Find where the given text appears and provide that cell's center as (x, y) coordinate. 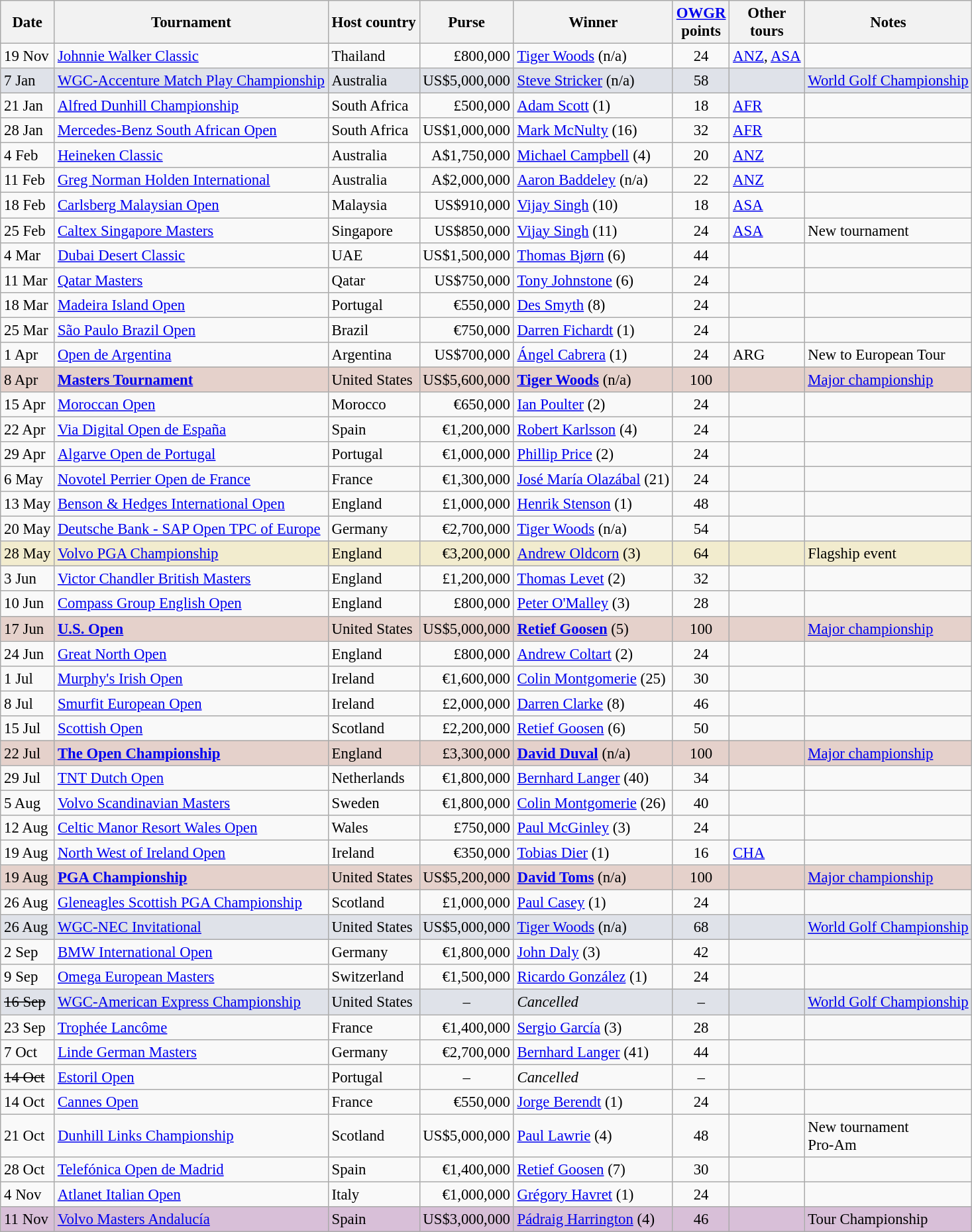
21 Oct (28, 1135)
1 Jul (28, 678)
€3,200,000 (466, 554)
18 Mar (28, 305)
12 Aug (28, 828)
Winner (593, 23)
28 May (28, 554)
3 Jun (28, 579)
40 (701, 803)
54 (701, 529)
Mercedes-Benz South African Open (191, 130)
17 Jun (28, 629)
Tour Championship (888, 1219)
64 (701, 554)
20 May (28, 529)
Italy (374, 1194)
Tony Johnstone (6) (593, 280)
29 Apr (28, 454)
Algarve Open de Portugal (191, 454)
Volvo PGA Championship (191, 554)
Colin Montgomerie (25) (593, 678)
Andrew Coltart (2) (593, 654)
Phillip Price (2) (593, 454)
US$5,200,000 (466, 878)
New tournamentPro-Am (888, 1135)
Mark McNulty (16) (593, 130)
ARG (767, 355)
29 Jul (28, 778)
Netherlands (374, 778)
Murphy's Irish Open (191, 678)
Thomas Bjørn (6) (593, 255)
1 Apr (28, 355)
5 Aug (28, 803)
£750,000 (466, 828)
Grégory Havret (1) (593, 1194)
22 Jul (28, 753)
42 (701, 952)
Gleneagles Scottish PGA Championship (191, 903)
6 May (28, 480)
25 Mar (28, 330)
Des Smyth (8) (593, 305)
Vijay Singh (10) (593, 205)
CHA (767, 853)
€650,000 (466, 405)
TNT Dutch Open (191, 778)
Smurfit European Open (191, 703)
24 Jun (28, 654)
23 Sep (28, 1027)
Vijay Singh (11) (593, 231)
€350,000 (466, 853)
Greg Norman Holden International (191, 181)
José María Olazábal (21) (593, 480)
Qatar (374, 280)
Darren Fichardt (1) (593, 330)
WGC-NEC Invitational (191, 927)
Bernhard Langer (41) (593, 1052)
Bernhard Langer (40) (593, 778)
PGA Championship (191, 878)
8 Jul (28, 703)
11 Nov (28, 1219)
Volvo Scandinavian Masters (191, 803)
4 Nov (28, 1194)
New to European Tour (888, 355)
Johnnie Walker Classic (191, 56)
28 Jan (28, 130)
Tobias Dier (1) (593, 853)
Singapore (374, 231)
Masters Tournament (191, 380)
Omega European Masters (191, 977)
Argentina (374, 355)
Retief Goosen (5) (593, 629)
Via Digital Open de España (191, 429)
Notes (888, 23)
US$1,000,000 (466, 130)
Date (28, 23)
David Toms (n/a) (593, 878)
4 Feb (28, 156)
Wales (374, 828)
8 Apr (28, 380)
US$910,000 (466, 205)
Atlanet Italian Open (191, 1194)
7 Jan (28, 81)
Paul McGinley (3) (593, 828)
Switzerland (374, 977)
ANZ, ASA (767, 56)
Carlsberg Malaysian Open (191, 205)
22 (701, 181)
£500,000 (466, 106)
US$850,000 (466, 231)
Deutsche Bank - SAP Open TPC of Europe (191, 529)
16 (701, 853)
Sweden (374, 803)
Madeira Island Open (191, 305)
€1,300,000 (466, 480)
Michael Campbell (4) (593, 156)
Ángel Cabrera (1) (593, 355)
7 Oct (28, 1052)
11 Feb (28, 181)
Victor Chandler British Masters (191, 579)
28 Oct (28, 1170)
50 (701, 729)
Ricardo González (1) (593, 977)
13 May (28, 504)
São Paulo Brazil Open (191, 330)
Moroccan Open (191, 405)
58 (701, 81)
BMW International Open (191, 952)
€1,500,000 (466, 977)
North West of Ireland Open (191, 853)
2 Sep (28, 952)
19 Nov (28, 56)
WGC-American Express Championship (191, 1002)
Retief Goosen (6) (593, 729)
US$5,600,000 (466, 380)
Thomas Levet (2) (593, 579)
John Daly (3) (593, 952)
The Open Championship (191, 753)
Trophée Lancôme (191, 1027)
£2,200,000 (466, 729)
Open de Argentina (191, 355)
22 Apr (28, 429)
Scottish Open (191, 729)
£3,300,000 (466, 753)
US$1,500,000 (466, 255)
Purse (466, 23)
34 (701, 778)
€1,600,000 (466, 678)
Dunhill Links Championship (191, 1135)
US$750,000 (466, 280)
Tournament (191, 23)
US$3,000,000 (466, 1219)
Volvo Masters Andalucía (191, 1219)
15 Apr (28, 405)
£2,000,000 (466, 703)
U.S. Open (191, 629)
Brazil (374, 330)
A$2,000,000 (466, 181)
Othertours (767, 23)
Alfred Dunhill Championship (191, 106)
9 Sep (28, 977)
WGC-Accenture Match Play Championship (191, 81)
Celtic Manor Resort Wales Open (191, 828)
Heineken Classic (191, 156)
US$700,000 (466, 355)
Compass Group English Open (191, 604)
68 (701, 927)
Great North Open (191, 654)
Adam Scott (1) (593, 106)
16 Sep (28, 1002)
Jorge Berendt (1) (593, 1102)
Benson & Hedges International Open (191, 504)
Paul Lawrie (4) (593, 1135)
Aaron Baddeley (n/a) (593, 181)
OWGRpoints (701, 23)
Peter O'Malley (3) (593, 604)
Steve Stricker (n/a) (593, 81)
Retief Goosen (7) (593, 1170)
21 Jan (28, 106)
Colin Montgomerie (26) (593, 803)
Pádraig Harrington (4) (593, 1219)
Novotel Perrier Open de France (191, 480)
€1,200,000 (466, 429)
Paul Casey (1) (593, 903)
10 Jun (28, 604)
Sergio García (3) (593, 1027)
20 (701, 156)
Malaysia (374, 205)
11 Mar (28, 280)
£1,200,000 (466, 579)
UAE (374, 255)
Andrew Oldcorn (3) (593, 554)
A$1,750,000 (466, 156)
4 Mar (28, 255)
Darren Clarke (8) (593, 703)
Dubai Desert Classic (191, 255)
Linde German Masters (191, 1052)
New tournament (888, 231)
Telefónica Open de Madrid (191, 1170)
Host country (374, 23)
€750,000 (466, 330)
Thailand (374, 56)
Ian Poulter (2) (593, 405)
Cannes Open (191, 1102)
18 Feb (28, 205)
25 Feb (28, 231)
Qatar Masters (191, 280)
David Duval (n/a) (593, 753)
15 Jul (28, 729)
Morocco (374, 405)
Caltex Singapore Masters (191, 231)
Henrik Stenson (1) (593, 504)
Robert Karlsson (4) (593, 429)
Flagship event (888, 554)
Estoril Open (191, 1077)
